For the text-containing cell, return its midpoint in (X, Y) coordinate format. 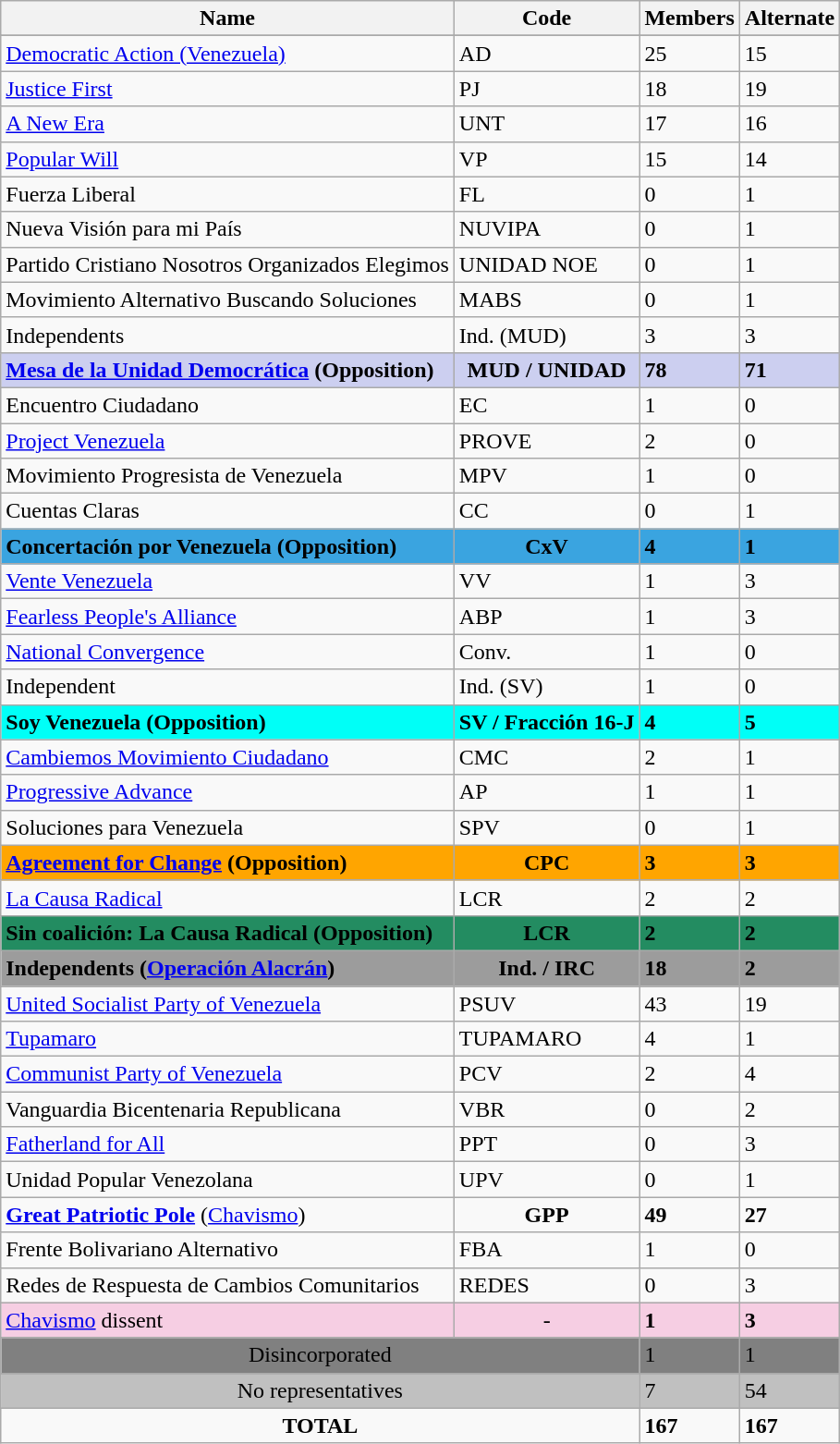
Sin coalición: La Causa Radical (Opposition) (227, 933)
Ind. (SV) (547, 687)
Fearless People's Alliance (227, 617)
Name (227, 18)
27 (789, 1215)
Ind. (MUD) (547, 335)
Soluciones para Venezuela (227, 827)
Cambiemos Movimiento Ciudadano (227, 757)
ABP (547, 617)
Conv. (547, 652)
VBR (547, 1109)
Fatherland for All (227, 1144)
AD (547, 54)
REDES (547, 1285)
Fuerza Liberal (227, 194)
Soy Venezuela (Opposition) (227, 722)
Agreement for Change (Opposition) (227, 863)
A New Era (227, 124)
Redes de Respuesta de Cambios Comunitarios (227, 1285)
PROVE (547, 441)
MABS (547, 300)
Communist Party of Venezuela (227, 1074)
17 (689, 124)
54 (789, 1390)
49 (689, 1215)
Encuentro Ciudadano (227, 405)
Great Patriotic Pole (Chavismo) (227, 1215)
Independents (227, 335)
SPV (547, 827)
VV (547, 581)
National Convergence (227, 652)
78 (689, 370)
PPT (547, 1144)
Progressive Advance (227, 792)
Justice First (227, 89)
43 (689, 1003)
No representatives (320, 1390)
Mesa de la Unidad Democrática (Opposition) (227, 370)
United Socialist Party of Venezuela (227, 1003)
71 (789, 370)
Vente Venezuela (227, 581)
Alternate (789, 18)
Vanguardia Bicentenaria Republicana (227, 1109)
Popular Will (227, 159)
Code (547, 18)
PJ (547, 89)
CPC (547, 863)
TOTAL (320, 1426)
CC (547, 511)
Partido Cristiano Nosotros Organizados Elegimos (227, 264)
UPV (547, 1180)
CMC (547, 757)
FL (547, 194)
Project Venezuela (227, 441)
Cuentas Claras (227, 511)
MUD / UNIDAD (547, 370)
FBA (547, 1250)
UNIDAD NOE (547, 264)
- (547, 1320)
Ind. / IRC (547, 968)
Nueva Visión para mi País (227, 229)
MPV (547, 476)
Movimiento Progresista de Venezuela (227, 476)
GPP (547, 1215)
CxV (547, 546)
Independents (Operación Alacrán) (227, 968)
Members (689, 18)
Independent (227, 687)
Unidad Popular Venezolana (227, 1180)
7 (689, 1390)
NUVIPA (547, 229)
EC (547, 405)
TUPAMARO (547, 1039)
VP (547, 159)
Movimiento Alternativo Buscando Soluciones (227, 300)
AP (547, 792)
Disincorporated (320, 1355)
Chavismo dissent (227, 1320)
16 (789, 124)
5 (789, 722)
14 (789, 159)
PCV (547, 1074)
Democratic Action (Venezuela) (227, 54)
Frente Bolivariano Alternativo (227, 1250)
Concertación por Venezuela (Opposition) (227, 546)
PSUV (547, 1003)
SV / Fracción 16-J (547, 722)
Tupamaro (227, 1039)
25 (689, 54)
La Causa Radical (227, 898)
UNT (547, 124)
